Find where the given text appears and provide that cell's center as [X, Y] coordinate. 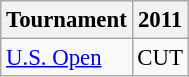
CUT [160, 58]
2011 [160, 20]
U.S. Open [66, 58]
Tournament [66, 20]
